Return (X, Y) of the center of cell containing provided text 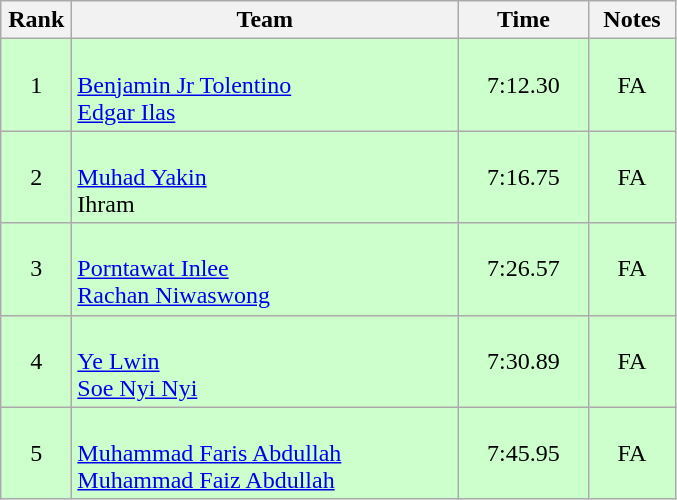
Ye LwinSoe Nyi Nyi (265, 361)
Notes (632, 20)
7:26.57 (524, 269)
4 (36, 361)
7:30.89 (524, 361)
7:45.95 (524, 453)
1 (36, 85)
Muhammad Faris AbdullahMuhammad Faiz Abdullah (265, 453)
Time (524, 20)
Benjamin Jr TolentinoEdgar Ilas (265, 85)
Rank (36, 20)
2 (36, 177)
7:16.75 (524, 177)
7:12.30 (524, 85)
Team (265, 20)
Muhad YakinIhram (265, 177)
5 (36, 453)
Porntawat InleeRachan Niwaswong (265, 269)
3 (36, 269)
